Return the (X, Y) coordinate for the center point of the cell that contains the specified text.  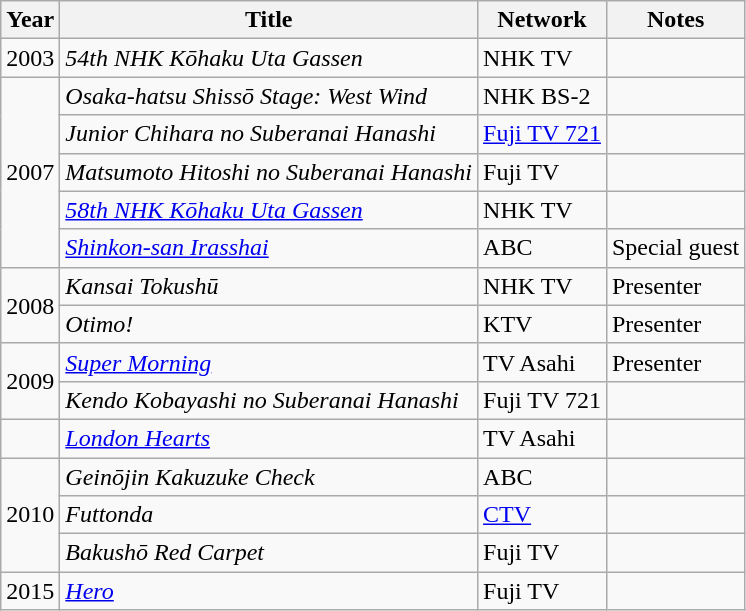
Junior Chihara no Suberanai Hanashi (269, 134)
Matsumoto Hitoshi no Suberanai Hanashi (269, 172)
Special guest (675, 248)
Kansai Tokushū (269, 286)
Year (30, 20)
Bakushō Red Carpet (269, 553)
Notes (675, 20)
Super Morning (269, 362)
NHK BS-2 (542, 96)
2009 (30, 381)
London Hearts (269, 438)
Otimo! (269, 324)
2010 (30, 515)
Network (542, 20)
CTV (542, 515)
2003 (30, 58)
54th NHK Kōhaku Uta Gassen (269, 58)
KTV (542, 324)
2008 (30, 305)
Hero (269, 591)
58th NHK Kōhaku Uta Gassen (269, 210)
2015 (30, 591)
Title (269, 20)
2007 (30, 172)
Osaka-hatsu Shissō Stage: West Wind (269, 96)
Kendo Kobayashi no Suberanai Hanashi (269, 400)
Shinkon-san Irasshai (269, 248)
Futtonda (269, 515)
Geinōjin Kakuzuke Check (269, 477)
